Find where the given text appears and provide that cell's center as [X, Y] coordinate. 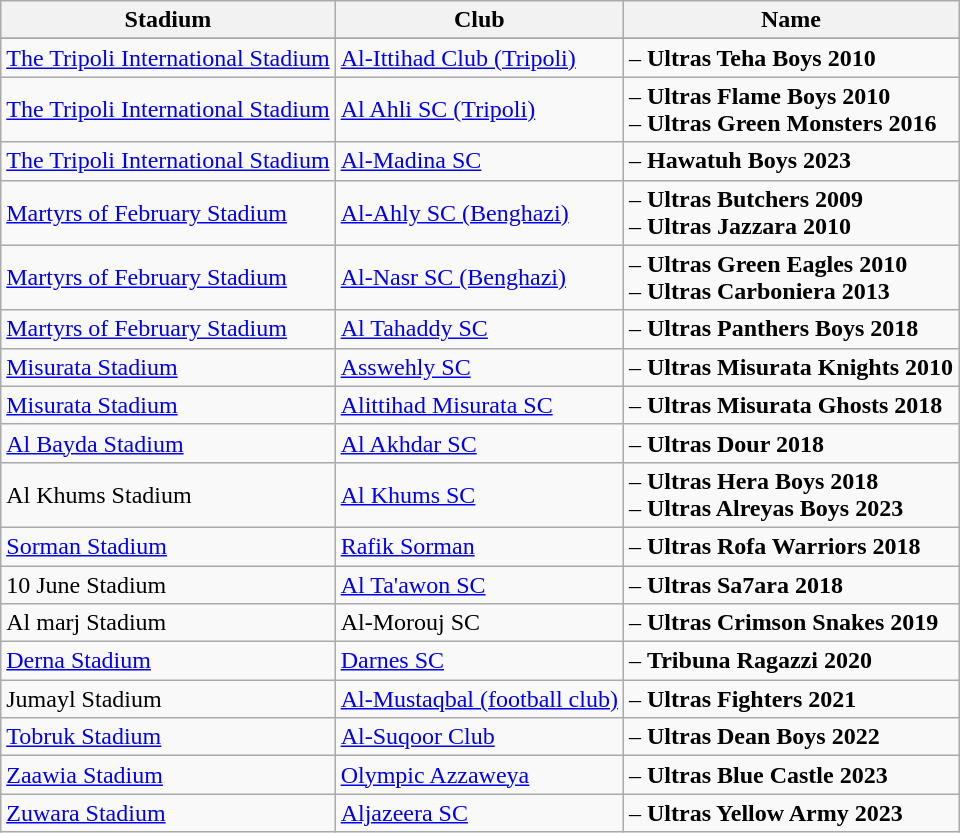
Alittihad Misurata SC [479, 405]
Asswehly SC [479, 367]
Al Ahli SC (Tripoli) [479, 110]
Tobruk Stadium [168, 737]
– Ultras Crimson Snakes 2019 [790, 623]
– Ultras Dour 2018 [790, 443]
– Ultras Dean Boys 2022 [790, 737]
– Ultras Rofa Warriors 2018 [790, 546]
Name [790, 20]
Al Khums SC [479, 494]
– Ultras Teha Boys 2010 [790, 58]
– Ultras Misurata Ghosts 2018 [790, 405]
Derna Stadium [168, 661]
Al-Suqoor Club [479, 737]
– Ultras Green Eagles 2010 – Ultras Carboniera 2013 [790, 278]
Olympic Azzaweya [479, 775]
Club [479, 20]
– Ultras Yellow Army 2023 [790, 813]
– Ultras Flame Boys 2010 – Ultras Green Monsters 2016 [790, 110]
Al-Ahly SC (Benghazi) [479, 212]
Jumayl Stadium [168, 699]
– Ultras Fighters 2021 [790, 699]
– Ultras Hera Boys 2018 – Ultras Alreyas Boys 2023 [790, 494]
– Ultras Blue Castle 2023 [790, 775]
Sorman Stadium [168, 546]
Al-Morouj SC [479, 623]
– Ultras Misurata Knights 2010 [790, 367]
– Hawatuh Boys 2023 [790, 161]
Al Khums Stadium [168, 494]
Stadium [168, 20]
Al marj Stadium [168, 623]
Al Tahaddy SC [479, 329]
Aljazeera SC [479, 813]
10 June Stadium [168, 585]
Al-Ittihad Club (Tripoli) [479, 58]
Al-Nasr SC (Benghazi) [479, 278]
Zaawia Stadium [168, 775]
– Tribuna Ragazzi 2020 [790, 661]
Al Akhdar SC [479, 443]
– Ultras Sa7ara 2018 [790, 585]
Al-Madina SC [479, 161]
Al Bayda Stadium [168, 443]
Al-Mustaqbal (football club) [479, 699]
Al Ta'awon SC [479, 585]
Zuwara Stadium [168, 813]
– Ultras Butchers 2009 – Ultras Jazzara 2010 [790, 212]
– Ultras Panthers Boys 2018 [790, 329]
Rafik Sorman [479, 546]
Darnes SC [479, 661]
